Extract the [x, y] coordinate from the center of the cell holding the provided text.  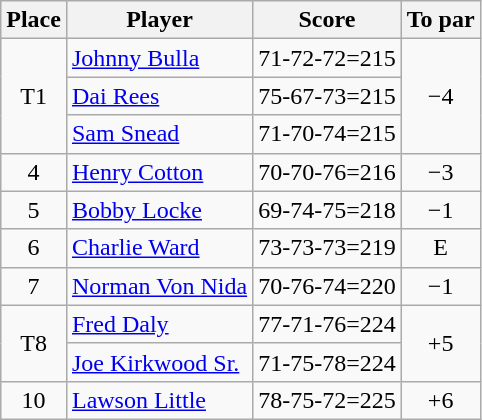
Johnny Bulla [159, 58]
Fred Daly [159, 324]
+5 [440, 343]
Norman Von Nida [159, 286]
75-67-73=215 [328, 96]
Charlie Ward [159, 248]
Henry Cotton [159, 172]
T1 [34, 96]
71-72-72=215 [328, 58]
Dai Rees [159, 96]
77-71-76=224 [328, 324]
70-76-74=220 [328, 286]
71-75-78=224 [328, 362]
To par [440, 20]
Joe Kirkwood Sr. [159, 362]
Bobby Locke [159, 210]
Lawson Little [159, 400]
+6 [440, 400]
Player [159, 20]
69-74-75=218 [328, 210]
E [440, 248]
Score [328, 20]
4 [34, 172]
73-73-73=219 [328, 248]
Place [34, 20]
6 [34, 248]
5 [34, 210]
71-70-74=215 [328, 134]
−3 [440, 172]
78-75-72=225 [328, 400]
10 [34, 400]
7 [34, 286]
−4 [440, 96]
70-70-76=216 [328, 172]
Sam Snead [159, 134]
T8 [34, 343]
